Locate the cell with the specified text and output its (X, Y) center coordinate. 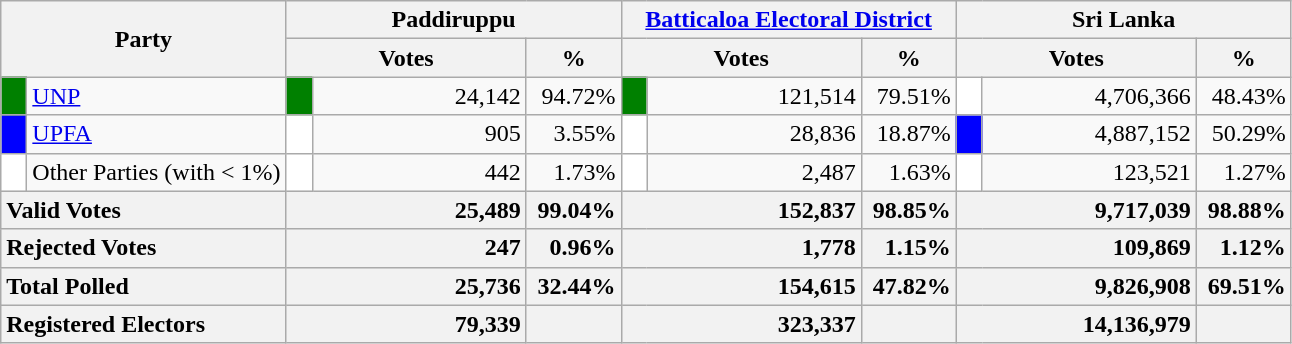
0.96% (574, 248)
98.88% (1244, 210)
Sri Lanka (1124, 20)
154,615 (741, 286)
94.72% (574, 96)
28,836 (754, 134)
Party (144, 39)
98.85% (908, 210)
UNP (156, 96)
50.29% (1244, 134)
Total Polled (144, 286)
9,717,039 (1076, 210)
123,521 (1089, 172)
Other Parties (with < 1%) (156, 172)
48.43% (1244, 96)
79,339 (406, 324)
1.27% (1244, 172)
Batticaloa Electoral District (788, 20)
69.51% (1244, 286)
1.73% (574, 172)
152,837 (741, 210)
1,778 (741, 248)
121,514 (754, 96)
247 (406, 248)
Registered Electors (144, 324)
25,736 (406, 286)
99.04% (574, 210)
3.55% (574, 134)
UPFA (156, 134)
442 (419, 172)
32.44% (574, 286)
14,136,979 (1076, 324)
24,142 (419, 96)
9,826,908 (1076, 286)
25,489 (406, 210)
79.51% (908, 96)
4,706,366 (1089, 96)
Paddiruppu (454, 20)
1.15% (908, 248)
1.63% (908, 172)
323,337 (741, 324)
18.87% (908, 134)
1.12% (1244, 248)
Rejected Votes (144, 248)
2,487 (754, 172)
47.82% (908, 286)
Valid Votes (144, 210)
109,869 (1076, 248)
905 (419, 134)
4,887,152 (1089, 134)
